Pinpoint the cell where the given text exists, returning its (X, Y) midpoint coordinate. 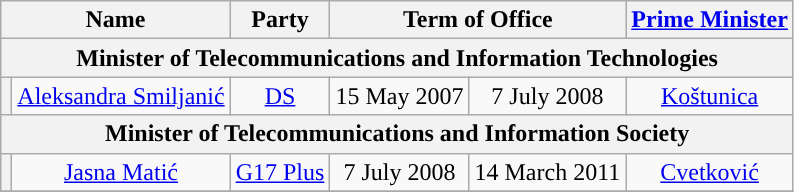
Name (116, 20)
G17 Plus (280, 172)
15 May 2007 (400, 96)
Aleksandra Smiljanić (121, 96)
Cvetković (710, 172)
14 March 2011 (548, 172)
Koštunica (710, 96)
Term of Office (478, 20)
Minister of Telecommunications and Information Technologies (398, 58)
Party (280, 20)
Jasna Matić (121, 172)
DS (280, 96)
Prime Minister (710, 20)
Minister of Telecommunications and Information Society (398, 134)
